Pinpoint the cell where the given text exists, returning its [X, Y] midpoint coordinate. 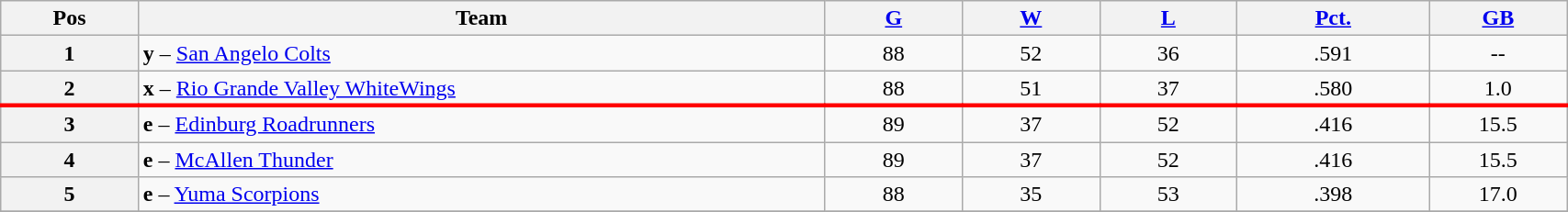
17.0 [1498, 195]
5 [70, 195]
36 [1168, 53]
35 [1032, 195]
Team [481, 18]
.580 [1334, 88]
.591 [1334, 53]
Pos [70, 18]
G [894, 18]
53 [1168, 195]
e – Yuma Scorpions [481, 195]
1 [70, 53]
L [1168, 18]
e – McAllen Thunder [481, 159]
GB [1498, 18]
W [1032, 18]
-- [1498, 53]
Pct. [1334, 18]
1.0 [1498, 88]
3 [70, 124]
.398 [1334, 195]
e – Edinburg Roadrunners [481, 124]
4 [70, 159]
2 [70, 88]
x – Rio Grande Valley WhiteWings [481, 88]
y – San Angelo Colts [481, 53]
51 [1032, 88]
